Capture the cell that displays the provided text and extract its (X, Y) central coordinate. 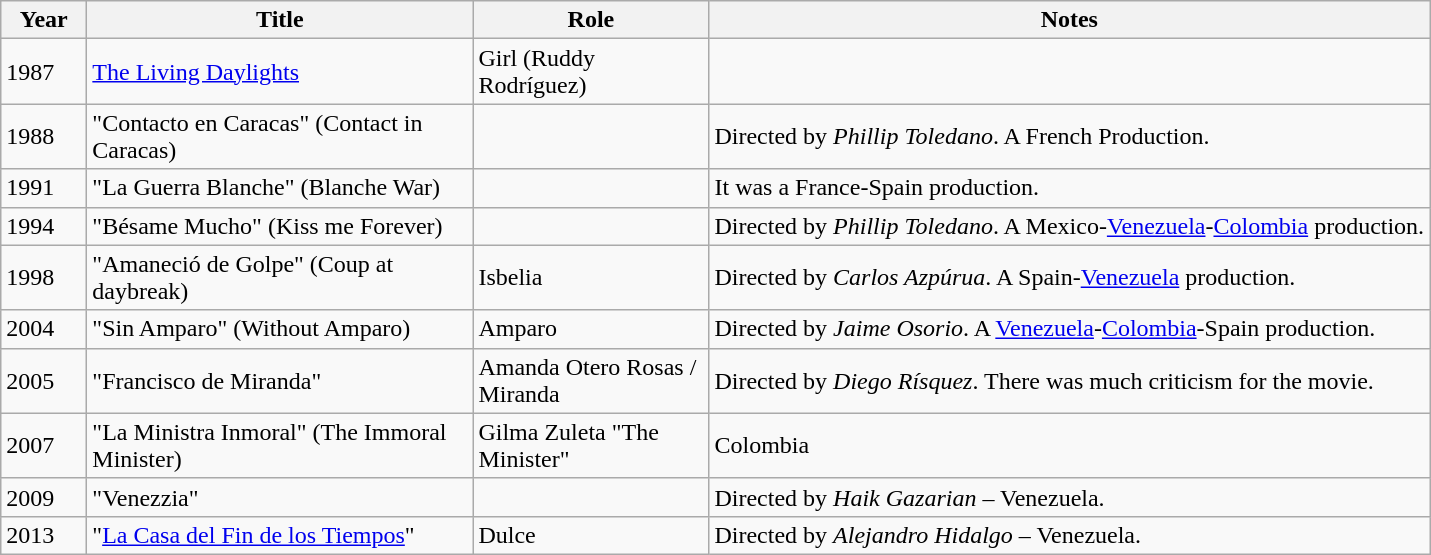
2013 (44, 535)
1987 (44, 72)
Role (591, 20)
Directed by Jaime Osorio. A Venezuela-Colombia-Spain production. (1070, 329)
Directed by Phillip Toledano. A French Production. (1070, 136)
1998 (44, 278)
1994 (44, 226)
Year (44, 20)
2007 (44, 446)
2005 (44, 380)
Gilma Zuleta "The Minister" (591, 446)
Isbelia (591, 278)
Directed by Carlos Azpúrua. A Spain-Venezuela production. (1070, 278)
Directed by Alejandro Hidalgo – Venezuela. (1070, 535)
Title (280, 20)
1991 (44, 188)
Amanda Otero Rosas / Miranda (591, 380)
Directed by Haik Gazarian – Venezuela. (1070, 497)
Notes (1070, 20)
"Bésame Mucho" (Kiss me Forever) (280, 226)
The Living Daylights (280, 72)
It was a France-Spain production. (1070, 188)
"Francisco de Miranda" (280, 380)
"Venezzia" (280, 497)
Girl (Ruddy Rodríguez) (591, 72)
Directed by Phillip Toledano. A Mexico-Venezuela-Colombia production. (1070, 226)
2009 (44, 497)
Amparo (591, 329)
1988 (44, 136)
Directed by Diego Rísquez. There was much criticism for the movie. (1070, 380)
"La Ministra Inmoral" (The Immoral Minister) (280, 446)
Dulce (591, 535)
"La Guerra Blanche" (Blanche War) (280, 188)
Colombia (1070, 446)
2004 (44, 329)
"Contacto en Caracas" (Contact in Caracas) (280, 136)
"Sin Amparo" (Without Amparo) (280, 329)
"La Casa del Fin de los Tiempos" (280, 535)
"Amaneció de Golpe" (Coup at daybreak) (280, 278)
